From the cell containing the given text, extract its center point as (x, y) coordinate. 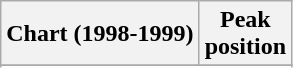
Peakposition (245, 34)
Chart (1998-1999) (100, 34)
